Provide the [x, y] coordinate of the cell's center where the given text is located.  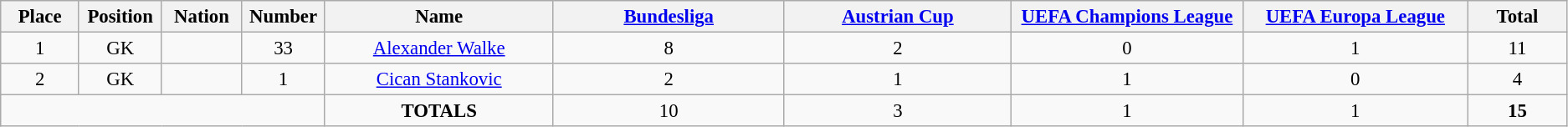
10 [669, 111]
Place [40, 17]
UEFA Champions League [1127, 17]
Austrian Cup [898, 17]
Position [120, 17]
UEFA Europa League [1355, 17]
8 [669, 48]
Name [438, 17]
Number [283, 17]
3 [898, 111]
15 [1518, 111]
11 [1518, 48]
Alexander Walke [438, 48]
Bundesliga [669, 17]
33 [283, 48]
4 [1518, 79]
Total [1518, 17]
Nation [202, 17]
TOTALS [438, 111]
Cican Stankovic [438, 79]
